Pinpoint the cell where the given text exists, returning its (x, y) midpoint coordinate. 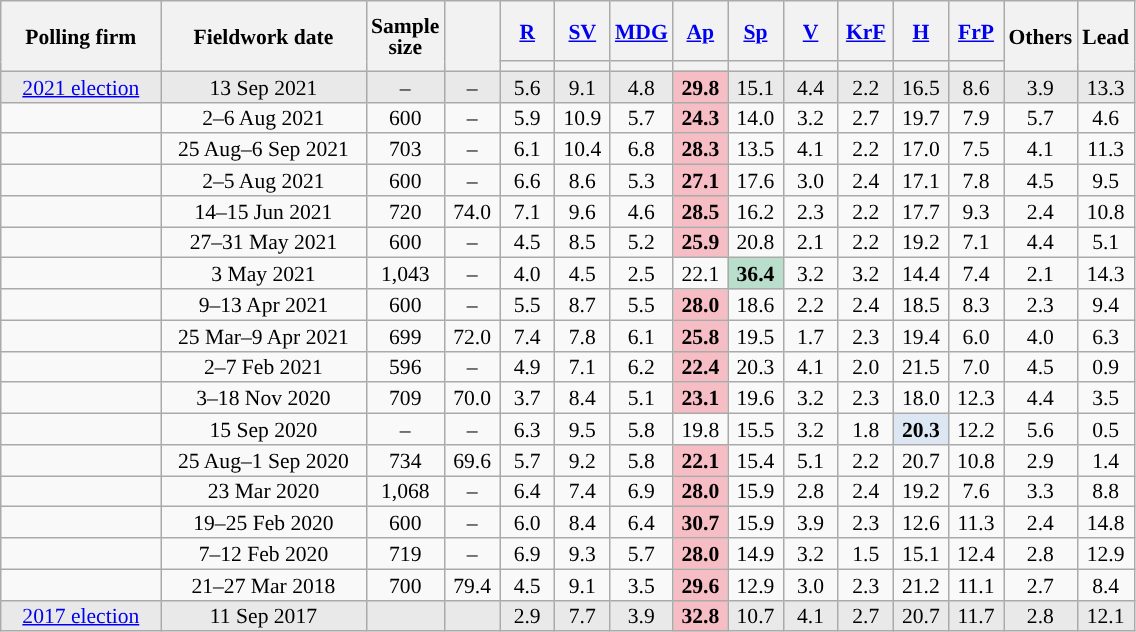
28.5 (700, 212)
21–27 Mar 2018 (264, 584)
KrF (866, 31)
R (528, 31)
18.5 (920, 304)
21.2 (920, 584)
10.4 (582, 150)
H (920, 31)
16.2 (756, 212)
5.2 (642, 242)
27.1 (700, 180)
72.0 (472, 336)
13.5 (756, 150)
5.3 (642, 180)
2–6 Aug 2021 (264, 118)
17.6 (756, 180)
FrP (976, 31)
2–5 Aug 2021 (264, 180)
7.5 (976, 150)
70.0 (472, 398)
12.3 (976, 398)
8.3 (976, 304)
12.1 (1106, 616)
21.5 (920, 366)
8.5 (582, 242)
0.5 (1106, 430)
9.6 (582, 212)
12.2 (976, 430)
720 (405, 212)
19.6 (756, 398)
V (810, 31)
11.7 (976, 616)
12.4 (976, 554)
1.5 (866, 554)
1.7 (810, 336)
17.0 (920, 150)
11.1 (976, 584)
MDG (642, 31)
23.1 (700, 398)
7.9 (976, 118)
25 Mar–9 Apr 2021 (264, 336)
17.7 (920, 212)
19.4 (920, 336)
3.7 (528, 398)
27–31 May 2021 (264, 242)
13.3 (1106, 86)
25 Aug–1 Sep 2020 (264, 460)
3.3 (1041, 492)
32.8 (700, 616)
16.5 (920, 86)
14.3 (1106, 274)
7.0 (976, 366)
23 Mar 2020 (264, 492)
719 (405, 554)
7.6 (976, 492)
11 Sep 2017 (264, 616)
Ap (700, 31)
69.6 (472, 460)
20.8 (756, 242)
5.9 (528, 118)
14–15 Jun 2021 (264, 212)
19–25 Feb 2020 (264, 522)
79.4 (472, 584)
14.4 (920, 274)
17.1 (920, 180)
Lead (1106, 36)
2017 election (81, 616)
7.7 (582, 616)
14.8 (1106, 522)
10.7 (756, 616)
596 (405, 366)
25 Aug–6 Sep 2021 (264, 150)
2.0 (866, 366)
9–13 Apr 2021 (264, 304)
700 (405, 584)
15 Sep 2020 (264, 430)
3 May 2021 (264, 274)
8.7 (582, 304)
Polling firm (81, 36)
18.0 (920, 398)
18.6 (756, 304)
2–7 Feb 2021 (264, 366)
19.7 (920, 118)
1.8 (866, 430)
3–18 Nov 2020 (264, 398)
14.9 (756, 554)
10.9 (582, 118)
1.4 (1106, 460)
Fieldwork date (264, 36)
15.5 (756, 430)
9.2 (582, 460)
6.8 (642, 150)
29.8 (700, 86)
0.9 (1106, 366)
2021 election (81, 86)
28.3 (700, 150)
13 Sep 2021 (264, 86)
14.0 (756, 118)
6.6 (528, 180)
22.4 (700, 366)
1,043 (405, 274)
19.5 (756, 336)
25.9 (700, 242)
15.4 (756, 460)
12.6 (920, 522)
8.8 (1106, 492)
4.9 (528, 366)
703 (405, 150)
Samplesize (405, 36)
25.8 (700, 336)
734 (405, 460)
19.8 (700, 430)
Others (1041, 36)
29.6 (700, 584)
1,068 (405, 492)
709 (405, 398)
Sp (756, 31)
24.3 (700, 118)
7–12 Feb 2020 (264, 554)
2.5 (642, 274)
6.2 (642, 366)
SV (582, 31)
30.7 (700, 522)
74.0 (472, 212)
699 (405, 336)
9.4 (1106, 304)
4.8 (642, 86)
36.4 (756, 274)
